Identify which cell holds the provided text, then report its (X, Y) central coordinate. 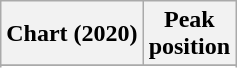
Chart (2020) (72, 34)
Peak position (189, 34)
